For the text-containing cell, return its midpoint in (X, Y) coordinate format. 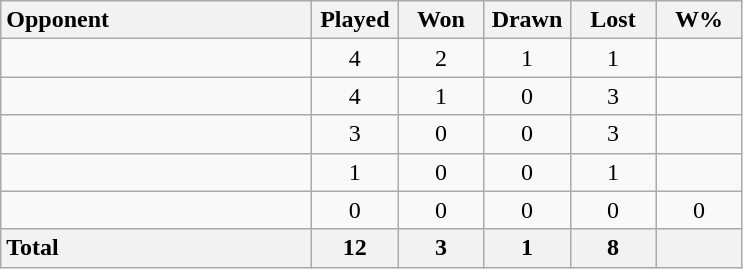
W% (699, 20)
Lost (613, 20)
8 (613, 248)
12 (355, 248)
2 (441, 58)
Played (355, 20)
Opponent (156, 20)
Drawn (527, 20)
Total (156, 248)
Won (441, 20)
